Extract the (X, Y) coordinate from the center of the cell holding the provided text.  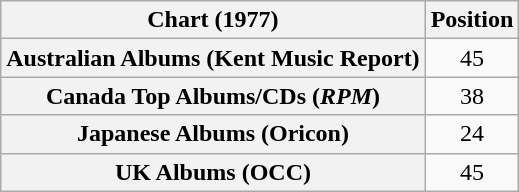
Canada Top Albums/CDs (RPM) (213, 96)
Australian Albums (Kent Music Report) (213, 58)
38 (472, 96)
24 (472, 134)
Position (472, 20)
Japanese Albums (Oricon) (213, 134)
UK Albums (OCC) (213, 172)
Chart (1977) (213, 20)
